For the text-containing cell, return its midpoint in (X, Y) coordinate format. 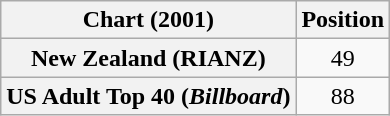
88 (343, 96)
Position (343, 20)
New Zealand (RIANZ) (148, 58)
US Adult Top 40 (Billboard) (148, 96)
Chart (2001) (148, 20)
49 (343, 58)
